Extract the (x, y) coordinate from the center of the cell holding the provided text.  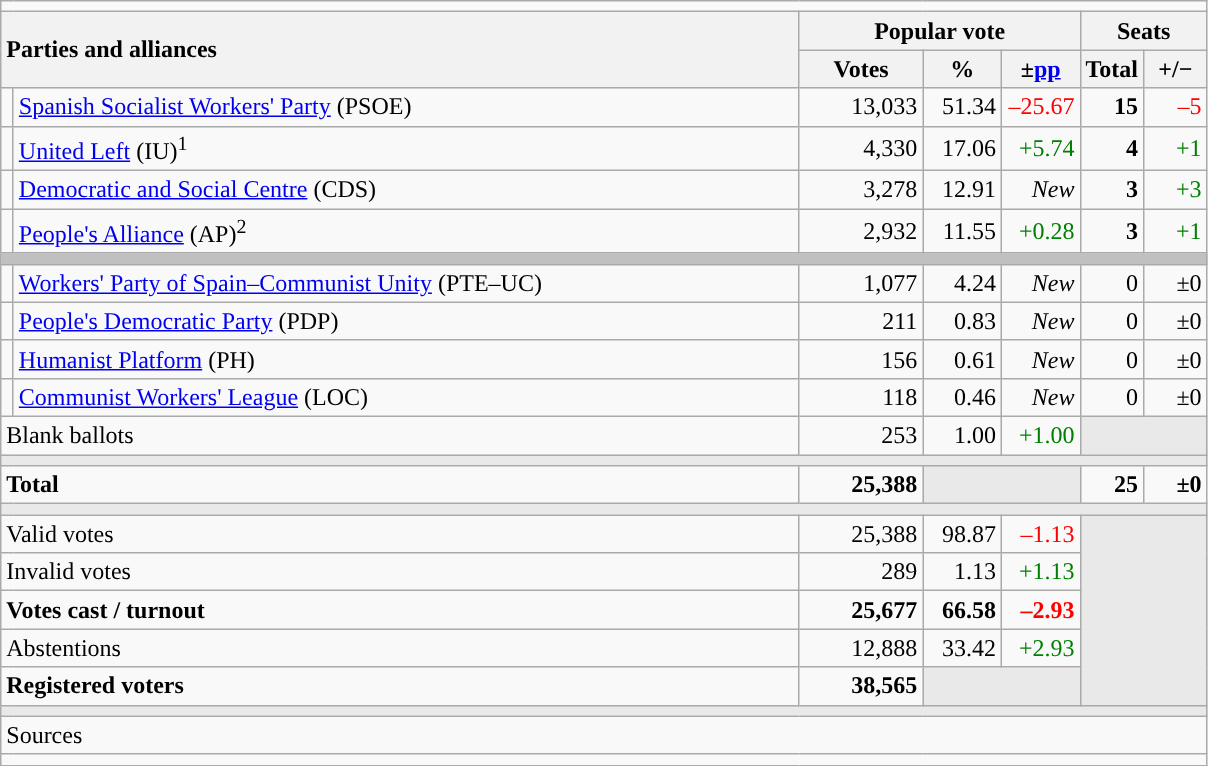
0.46 (962, 397)
2,932 (861, 232)
98.87 (962, 534)
4 (1112, 148)
–2.93 (1040, 610)
Votes cast / turnout (400, 610)
15 (1112, 107)
Popular vote (940, 31)
Communist Workers' League (LOC) (406, 397)
211 (861, 321)
156 (861, 359)
+2.93 (1040, 648)
3,278 (861, 190)
38,565 (861, 686)
1,077 (861, 283)
51.34 (962, 107)
289 (861, 572)
Abstentions (400, 648)
+0.28 (1040, 232)
Workers' Party of Spain–Communist Unity (PTE–UC) (406, 283)
13,033 (861, 107)
Blank ballots (400, 435)
+3 (1176, 190)
–25.67 (1040, 107)
4.24 (962, 283)
66.58 (962, 610)
25,677 (861, 610)
Democratic and Social Centre (CDS) (406, 190)
17.06 (962, 148)
–1.13 (1040, 534)
+/− (1176, 69)
United Left (IU)1 (406, 148)
Valid votes (400, 534)
% (962, 69)
People's Democratic Party (PDP) (406, 321)
25 (1112, 485)
1.13 (962, 572)
1.00 (962, 435)
People's Alliance (AP)2 (406, 232)
+5.74 (1040, 148)
33.42 (962, 648)
±pp (1040, 69)
12.91 (962, 190)
0.61 (962, 359)
–5 (1176, 107)
Invalid votes (400, 572)
Parties and alliances (400, 50)
118 (861, 397)
Humanist Platform (PH) (406, 359)
Votes (861, 69)
+1.13 (1040, 572)
+1.00 (1040, 435)
4,330 (861, 148)
11.55 (962, 232)
253 (861, 435)
Seats (1144, 31)
0.83 (962, 321)
Spanish Socialist Workers' Party (PSOE) (406, 107)
Sources (604, 735)
12,888 (861, 648)
Registered voters (400, 686)
